From the cell containing the given text, extract its center point as (X, Y) coordinate. 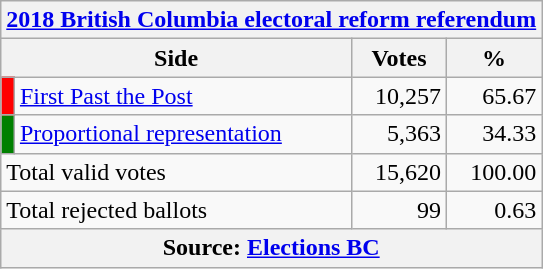
Votes (398, 58)
65.67 (494, 96)
5,363 (398, 134)
100.00 (494, 172)
0.63 (494, 210)
15,620 (398, 172)
% (494, 58)
Proportional representation (182, 134)
First Past the Post (182, 96)
34.33 (494, 134)
Total valid votes (176, 172)
Total rejected ballots (176, 210)
Source: Elections BC (272, 248)
99 (398, 210)
Side (176, 58)
10,257 (398, 96)
2018 British Columbia electoral reform referendum (272, 20)
